Determine the [X, Y] coordinate at the center of the cell enclosing the given text.  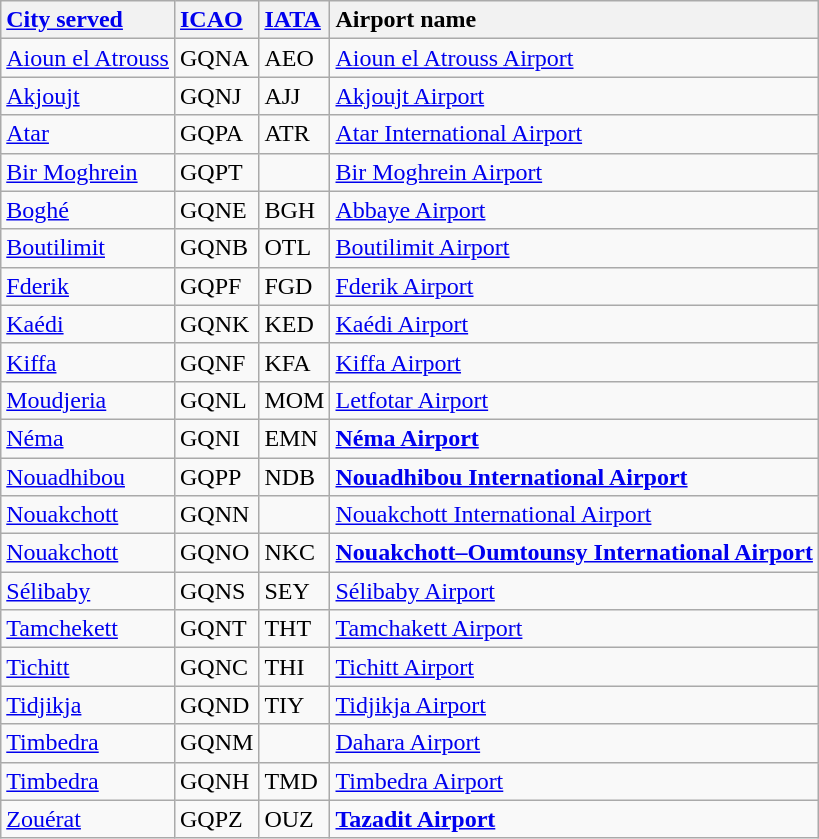
Akjoujt [88, 96]
GQNA [216, 58]
Dahara Airport [574, 743]
Tichitt Airport [574, 667]
GQNS [216, 591]
GQNN [216, 515]
Néma Airport [574, 438]
KFA [294, 362]
ICAO [216, 20]
GQNT [216, 629]
Fderik Airport [574, 286]
Moudjeria [88, 400]
Nouakchott International Airport [574, 515]
ATR [294, 134]
Atar International Airport [574, 134]
Tidjikja [88, 705]
MOM [294, 400]
Timbedra Airport [574, 781]
Néma [88, 438]
Kiffa Airport [574, 362]
GQNK [216, 324]
GQNM [216, 743]
Boghé [88, 210]
BGH [294, 210]
Tazadit Airport [574, 819]
NDB [294, 477]
Boutilimit Airport [574, 248]
GQNO [216, 553]
Bir Moghrein [88, 172]
Sélibaby Airport [574, 591]
Nouadhibou International Airport [574, 477]
GQNB [216, 248]
Tamchekett [88, 629]
AJJ [294, 96]
GQNE [216, 210]
GQPP [216, 477]
SEY [294, 591]
City served [88, 20]
THT [294, 629]
Kaédi [88, 324]
GQPT [216, 172]
OTL [294, 248]
Letfotar Airport [574, 400]
GQND [216, 705]
AEO [294, 58]
Airport name [574, 20]
GQNJ [216, 96]
GQNI [216, 438]
Akjoujt Airport [574, 96]
Bir Moghrein Airport [574, 172]
KED [294, 324]
Sélibaby [88, 591]
Nouakchott–Oumtounsy International Airport [574, 553]
FGD [294, 286]
Zouérat [88, 819]
GQNL [216, 400]
Fderik [88, 286]
GQNC [216, 667]
EMN [294, 438]
OUZ [294, 819]
Abbaye Airport [574, 210]
GQNF [216, 362]
Tichitt [88, 667]
GQNH [216, 781]
Kaédi Airport [574, 324]
Aioun el Atrouss [88, 58]
Tamchakett Airport [574, 629]
GQPA [216, 134]
Kiffa [88, 362]
TMD [294, 781]
Aioun el Atrouss Airport [574, 58]
Nouadhibou [88, 477]
TIY [294, 705]
GQPZ [216, 819]
IATA [294, 20]
GQPF [216, 286]
THI [294, 667]
Boutilimit [88, 248]
Tidjikja Airport [574, 705]
NKC [294, 553]
Atar [88, 134]
